Extract the (x, y) coordinate from the center of the cell holding the provided text.  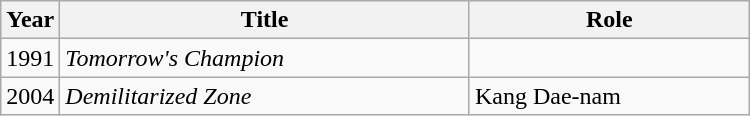
1991 (30, 58)
Tomorrow's Champion (265, 58)
Title (265, 20)
Kang Dae-nam (609, 96)
Role (609, 20)
Demilitarized Zone (265, 96)
Year (30, 20)
2004 (30, 96)
